Determine the (X, Y) coordinate at the center of the cell enclosing the given text.  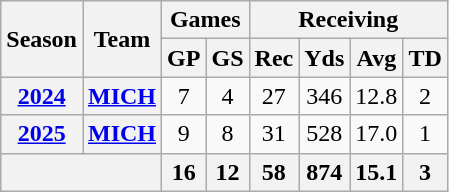
GP (184, 58)
12.8 (376, 96)
Yds (324, 58)
15.1 (376, 172)
8 (228, 134)
17.0 (376, 134)
GS (228, 58)
2025 (42, 134)
1 (425, 134)
16 (184, 172)
Receiving (348, 20)
Season (42, 39)
Rec (274, 58)
7 (184, 96)
346 (324, 96)
31 (274, 134)
2 (425, 96)
528 (324, 134)
12 (228, 172)
58 (274, 172)
Games (206, 20)
3 (425, 172)
Team (122, 39)
Avg (376, 58)
27 (274, 96)
2024 (42, 96)
9 (184, 134)
874 (324, 172)
TD (425, 58)
4 (228, 96)
